Return the (x, y) coordinate for the center point of the cell that contains the specified text.  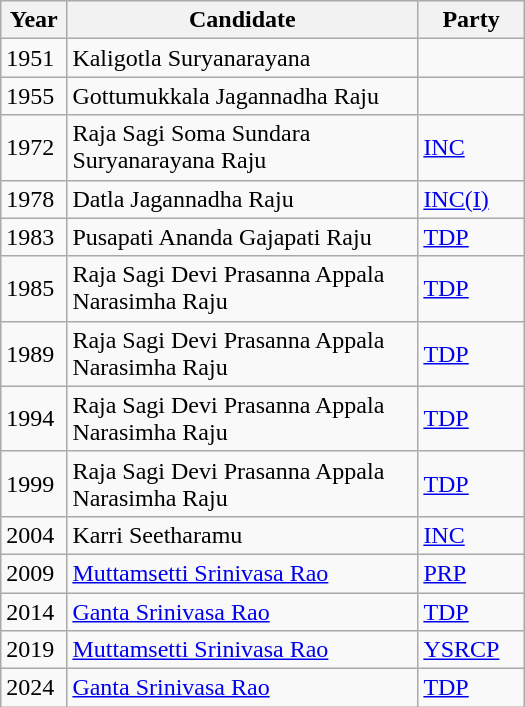
2024 (34, 688)
Year (34, 20)
Raja Sagi Soma Sundara Suryanarayana Raju (242, 148)
1985 (34, 288)
1972 (34, 148)
PRP (471, 573)
2004 (34, 535)
Pusapati Ananda Gajapati Raju (242, 237)
YSRCP (471, 650)
Candidate (242, 20)
1989 (34, 354)
Party (471, 20)
1994 (34, 418)
Datla Jagannadha Raju (242, 199)
1999 (34, 484)
Karri Seetharamu (242, 535)
2009 (34, 573)
INC(I) (471, 199)
2019 (34, 650)
1955 (34, 96)
1951 (34, 58)
Kaligotla Suryanarayana (242, 58)
2014 (34, 611)
1983 (34, 237)
1978 (34, 199)
Gottumukkala Jagannadha Raju (242, 96)
